Provide the [x, y] coordinate of the cell's center where the given text is located.  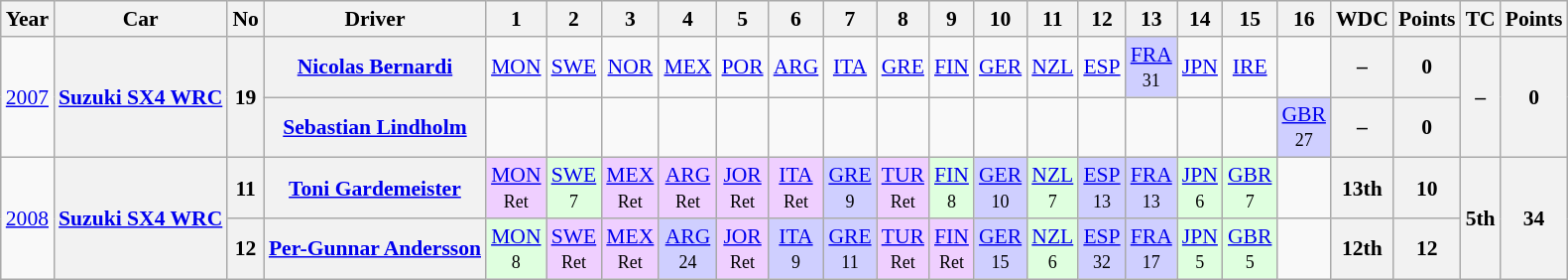
34 [1534, 218]
ITA [849, 68]
SWE [574, 68]
MON8 [516, 248]
3 [630, 19]
GER [1000, 68]
Driver [375, 19]
NZL [1052, 68]
Car [141, 19]
NOR [630, 68]
GER15 [1000, 248]
GRE [903, 68]
ESP [1101, 68]
16 [1303, 19]
SWERet [574, 248]
MONRet [516, 189]
2007 [28, 97]
SWE7 [574, 189]
Year [28, 19]
MEX [687, 68]
4 [687, 19]
13th [1363, 189]
FRA17 [1151, 248]
JPN5 [1200, 248]
FRA13 [1151, 189]
GER10 [1000, 189]
ARG24 [687, 248]
ARG [796, 68]
5 [743, 19]
9 [952, 19]
JPN [1200, 68]
1 [516, 19]
13 [1151, 19]
TC [1481, 19]
Toni Gardemeister [375, 189]
2 [574, 19]
ARGRet [687, 189]
ESP13 [1101, 189]
2008 [28, 218]
GBR5 [1250, 248]
ITA9 [796, 248]
14 [1200, 19]
Sebastian Lindholm [375, 127]
15 [1250, 19]
GBR27 [1303, 127]
7 [849, 19]
5th [1481, 218]
POR [743, 68]
19 [246, 97]
ITARet [796, 189]
6 [796, 19]
Per-Gunnar Andersson [375, 248]
MON [516, 68]
WDC [1363, 19]
Nicolas Bernardi [375, 68]
ESP32 [1101, 248]
12th [1363, 248]
FRA31 [1151, 68]
FINRet [952, 248]
GBR7 [1250, 189]
No [246, 19]
JPN6 [1200, 189]
GRE9 [849, 189]
FIN8 [952, 189]
FIN [952, 68]
NZL7 [1052, 189]
IRE [1250, 68]
GRE11 [849, 248]
NZL6 [1052, 248]
8 [903, 19]
